For the text-containing cell, return its midpoint in [X, Y] coordinate format. 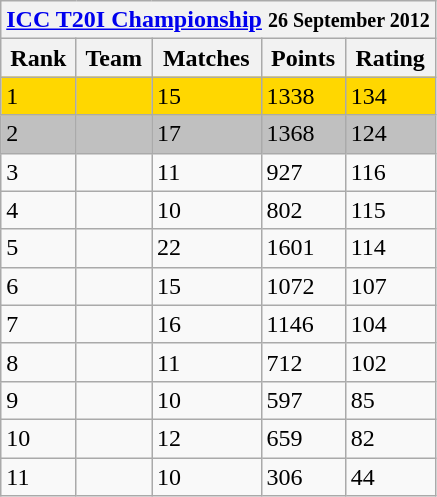
802 [303, 210]
17 [206, 134]
114 [390, 248]
22 [206, 248]
Points [303, 58]
115 [390, 210]
Matches [206, 58]
134 [390, 96]
1338 [303, 96]
Rating [390, 58]
116 [390, 172]
44 [390, 477]
3 [38, 172]
7 [38, 324]
5 [38, 248]
82 [390, 438]
Rank [38, 58]
Team [114, 58]
104 [390, 324]
8 [38, 362]
4 [38, 210]
107 [390, 286]
712 [303, 362]
306 [303, 477]
12 [206, 438]
1146 [303, 324]
124 [390, 134]
927 [303, 172]
659 [303, 438]
597 [303, 400]
2 [38, 134]
1072 [303, 286]
1 [38, 96]
16 [206, 324]
1368 [303, 134]
9 [38, 400]
102 [390, 362]
85 [390, 400]
1601 [303, 248]
6 [38, 286]
ICC T20I Championship 26 September 2012 [218, 20]
